Locate the cell with the specified text and output its (x, y) center coordinate. 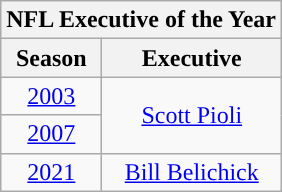
NFL Executive of the Year (142, 20)
2007 (52, 134)
Executive (192, 58)
2021 (52, 172)
Scott Pioli (192, 115)
2003 (52, 96)
Season (52, 58)
Bill Belichick (192, 172)
